For the text-containing cell, return its midpoint in (x, y) coordinate format. 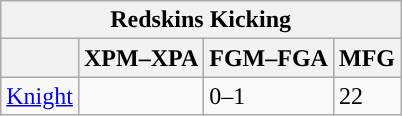
MFG (366, 58)
Redskins Kicking (201, 20)
FGM–FGA (269, 58)
0–1 (269, 96)
22 (366, 96)
Knight (40, 96)
XPM–XPA (140, 58)
